Provide the [x, y] coordinate of the cell's center where the given text is located.  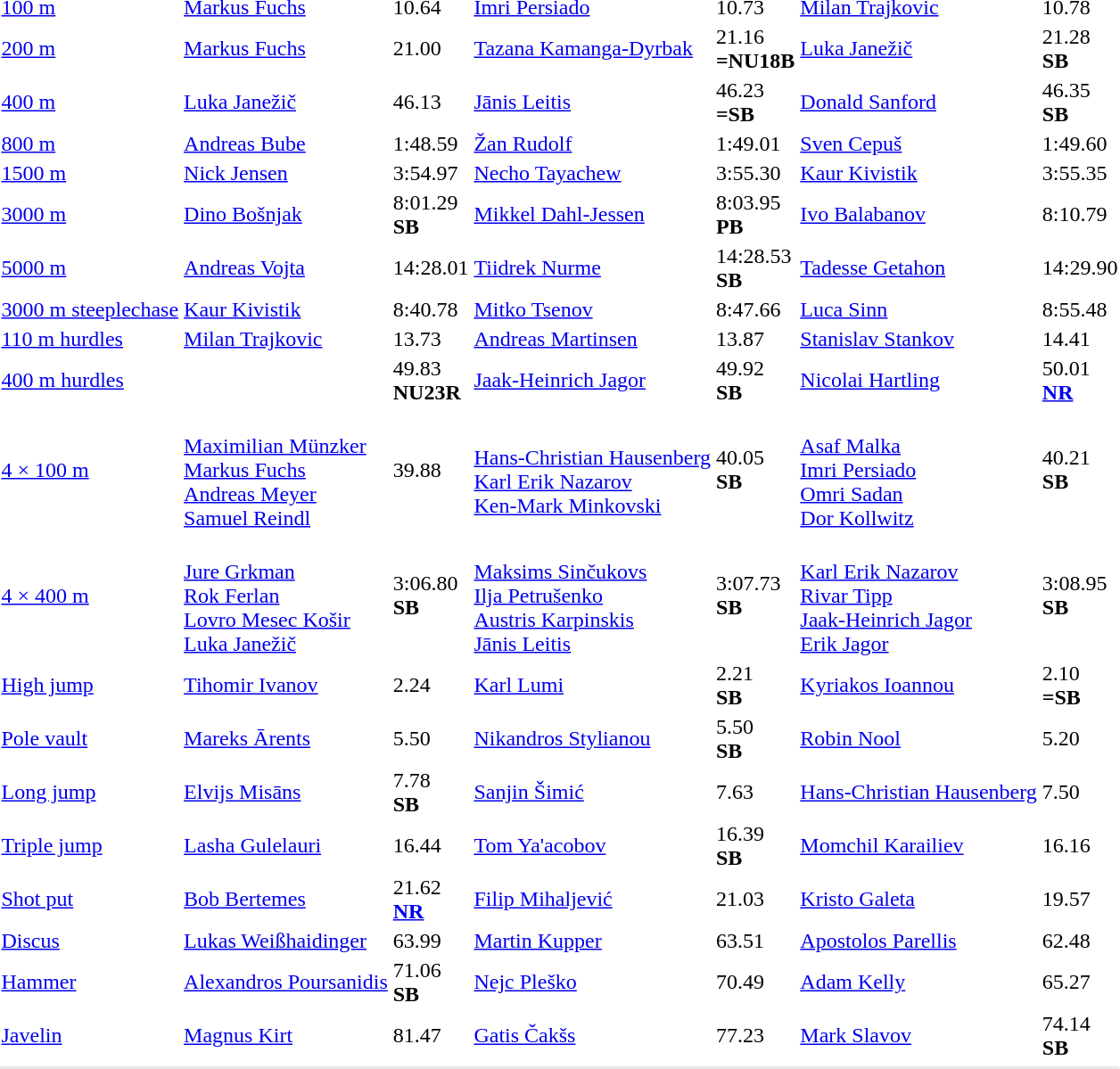
Tazana Kamanga-Dyrbak [592, 48]
3:06.80SB [431, 596]
200 m [90, 48]
Jaak-Heinrich Jagor [592, 380]
800 m [90, 144]
8:55.48 [1080, 309]
Stanislav Stankov [918, 339]
Mitko Tsenov [592, 309]
3000 m steeplechase [90, 309]
19.57 [1080, 899]
49.83NU23R [431, 380]
Tiidrek Nurme [592, 267]
400 m [90, 102]
1500 m [90, 173]
Andreas Bube [286, 144]
3:54.97 [431, 173]
8:10.79 [1080, 214]
46.35SB [1080, 102]
Nicolai Hartling [918, 380]
21.00 [431, 48]
21.03 [754, 899]
Bob Bertemes [286, 899]
Robin Nool [918, 738]
Mikkel Dahl-Jessen [592, 214]
Mark Slavov [918, 1036]
Shot put [90, 899]
400 m hurdles [90, 380]
7.78SB [431, 792]
3:55.30 [754, 173]
49.92SB [754, 380]
8:03.95PB [754, 214]
Lasha Gulelauri [286, 845]
40.05SB [754, 470]
Elvijs Misāns [286, 792]
Apostolos Parellis [918, 941]
High jump [90, 685]
Momchil Karailiev [918, 845]
50.01NR [1080, 380]
Javelin [90, 1036]
Milan Trajkovic [286, 339]
Hans-Christian HausenbergKarl Erik NazarovKen-Mark Minkovski [592, 470]
Kyriakos Ioannou [918, 685]
13.87 [754, 339]
63.51 [754, 941]
Sven Cepuš [918, 144]
Necho Tayachew [592, 173]
Discus [90, 941]
Žan Rudolf [592, 144]
Triple jump [90, 845]
62.48 [1080, 941]
Jure GrkmanRok FerlanLovro Mesec KoširLuka Janežič [286, 596]
40.21SB [1080, 470]
Adam Kelly [918, 983]
2.21SB [754, 685]
65.27 [1080, 983]
8:40.78 [431, 309]
Andreas Martinsen [592, 339]
Martin Kupper [592, 941]
4 × 100 m [90, 470]
5000 m [90, 267]
77.23 [754, 1036]
13.73 [431, 339]
7.50 [1080, 792]
Lukas Weißhaidinger [286, 941]
Magnus Kirt [286, 1036]
110 m hurdles [90, 339]
Tom Ya'acobov [592, 845]
8:01.29SB [431, 214]
Luca Sinn [918, 309]
81.47 [431, 1036]
Dino Bošnjak [286, 214]
Pole vault [90, 738]
Long jump [90, 792]
21.62NR [431, 899]
Tihomir Ivanov [286, 685]
Alexandros Poursanidis [286, 983]
Nikandros Stylianou [592, 738]
21.28SB [1080, 48]
3:07.73SB [754, 596]
3:55.35 [1080, 173]
Hammer [90, 983]
Maximilian MünzkerMarkus FuchsAndreas MeyerSamuel Reindl [286, 470]
46.13 [431, 102]
1:49.01 [754, 144]
Andreas Vojta [286, 267]
8:47.66 [754, 309]
71.06SB [431, 983]
Sanjin Šimić [592, 792]
Ivo Balabanov [918, 214]
5.20 [1080, 738]
74.14SB [1080, 1036]
Donald Sanford [918, 102]
Kristo Galeta [918, 899]
5.50 [431, 738]
16.16 [1080, 845]
Mareks Ārents [286, 738]
4 × 400 m [90, 596]
7.63 [754, 792]
Karl Lumi [592, 685]
Gatis Čakšs [592, 1036]
Karl Erik NazarovRivar TippJaak-Heinrich JagorErik Jagor [918, 596]
63.99 [431, 941]
3:08.95SB [1080, 596]
1:49.60 [1080, 144]
2.10=SB [1080, 685]
14:29.90 [1080, 267]
14:28.53SB [754, 267]
Asaf MalkaImri PersiadoOmri SadanDor Kollwitz [918, 470]
16.39SB [754, 845]
39.88 [431, 470]
70.49 [754, 983]
16.44 [431, 845]
Tadesse Getahon [918, 267]
Nejc Pleško [592, 983]
14.41 [1080, 339]
21.16=NU18B [754, 48]
46.23=SB [754, 102]
2.24 [431, 685]
Maksims SinčukovsIlja PetrušenkoAustris KarpinskisJānis Leitis [592, 596]
Jānis Leitis [592, 102]
Hans-Christian Hausenberg [918, 792]
Nick Jensen [286, 173]
14:28.01 [431, 267]
Filip Mihaljević [592, 899]
3000 m [90, 214]
5.50SB [754, 738]
1:48.59 [431, 144]
Markus Fuchs [286, 48]
